Find where the given text appears and provide that cell's center as (x, y) coordinate. 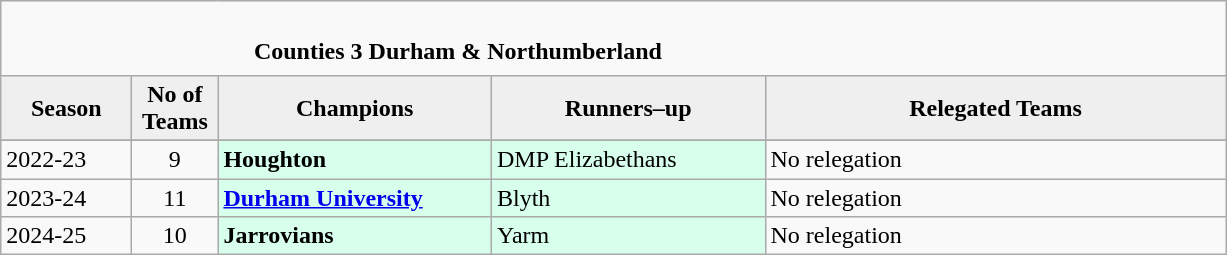
2023-24 (66, 197)
11 (175, 197)
Champions (355, 108)
Blyth (628, 197)
Relegated Teams (996, 108)
Season (66, 108)
DMP Elizabethans (628, 159)
Jarrovians (355, 236)
Houghton (355, 159)
10 (175, 236)
2024-25 (66, 236)
9 (175, 159)
2022-23 (66, 159)
Durham University (355, 197)
No of Teams (175, 108)
Runners–up (628, 108)
Yarm (628, 236)
